Extract the (x, y) coordinate from the center of the cell holding the provided text.  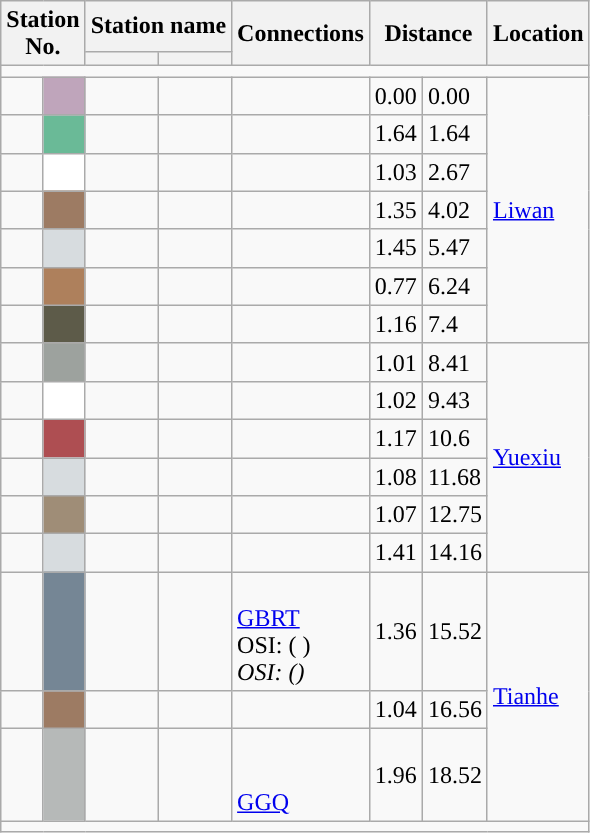
1.07 (396, 515)
GBRTOSI: ( )OSI: () (301, 632)
Tianhe (538, 696)
Location (538, 34)
15.52 (454, 632)
10.6 (454, 438)
14.16 (454, 553)
0.77 (396, 286)
9.43 (454, 400)
StationNo. (43, 34)
Distance (428, 34)
1.08 (396, 477)
Connections (301, 34)
1.04 (396, 710)
1.35 (396, 210)
11.68 (454, 477)
GGQ (301, 775)
18.52 (454, 775)
1.17 (396, 438)
1.96 (396, 775)
1.36 (396, 632)
5.47 (454, 248)
8.41 (454, 362)
Yuexiu (538, 457)
1.16 (396, 324)
1.41 (396, 553)
6.24 (454, 286)
12.75 (454, 515)
2.67 (454, 172)
1.01 (396, 362)
16.56 (454, 710)
4.02 (454, 210)
1.02 (396, 400)
Station name (158, 26)
7.4 (454, 324)
1.45 (396, 248)
1.03 (396, 172)
Liwan (538, 210)
